Pinpoint the cell where the given text exists, returning its (x, y) midpoint coordinate. 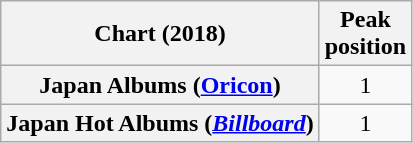
Peakposition (365, 34)
Japan Albums (Oricon) (160, 85)
Chart (2018) (160, 34)
Japan Hot Albums (Billboard) (160, 123)
